For the text-containing cell, return its midpoint in (x, y) coordinate format. 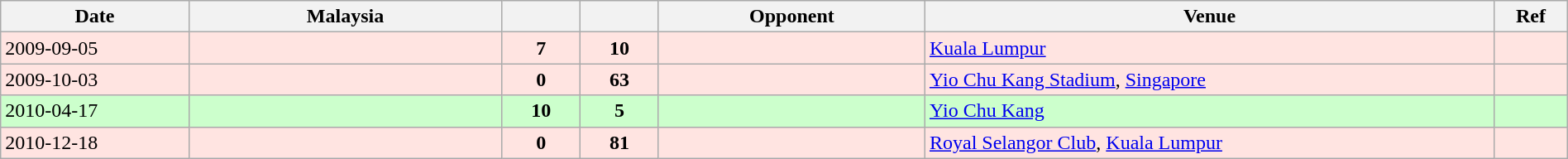
7 (541, 48)
Opponent (791, 17)
2009-10-03 (94, 79)
81 (620, 142)
Date (94, 17)
2009-09-05 (94, 48)
Royal Selangor Club, Kuala Lumpur (1209, 142)
Ref (1532, 17)
Yio Chu Kang Stadium, Singapore (1209, 79)
Venue (1209, 17)
63 (620, 79)
2010-04-17 (94, 111)
5 (620, 111)
Yio Chu Kang (1209, 111)
Malaysia (346, 17)
2010-12-18 (94, 142)
Kuala Lumpur (1209, 48)
